Return the (x, y) coordinate for the center point of the cell that contains the specified text.  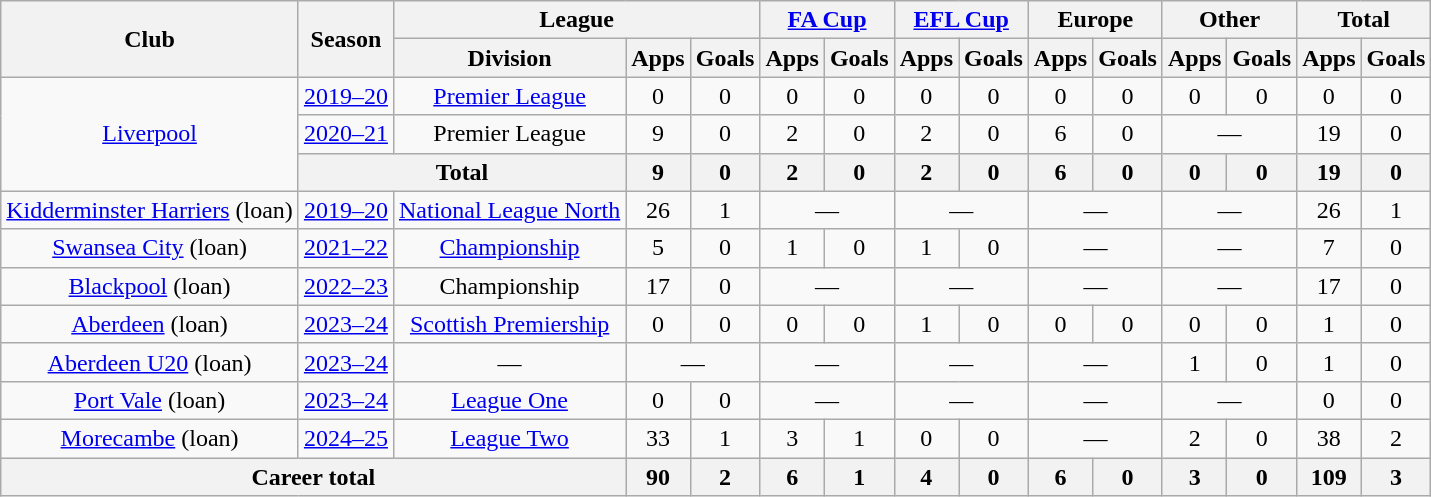
Aberdeen (loan) (150, 324)
2022–23 (346, 286)
Club (150, 39)
38 (1329, 438)
League (576, 20)
Scottish Premiership (509, 324)
EFL Cup (961, 20)
Morecambe (loan) (150, 438)
Aberdeen U20 (loan) (150, 362)
Career total (314, 477)
5 (658, 248)
League Two (509, 438)
4 (926, 477)
Port Vale (loan) (150, 400)
33 (658, 438)
7 (1329, 248)
Kidderminster Harriers (loan) (150, 210)
Division (509, 58)
Other (1229, 20)
League One (509, 400)
FA Cup (827, 20)
Liverpool (150, 134)
2020–21 (346, 134)
Swansea City (loan) (150, 248)
2021–22 (346, 248)
90 (658, 477)
2024–25 (346, 438)
Season (346, 39)
Blackpool (loan) (150, 286)
National League North (509, 210)
109 (1329, 477)
Europe (1095, 20)
